Locate the cell with the specified text and output its (x, y) center coordinate. 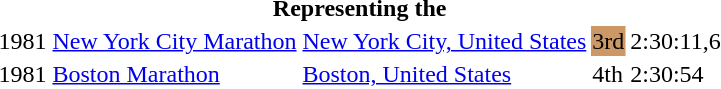
3rd (608, 41)
Boston, United States (444, 74)
Boston Marathon (174, 74)
New York City, United States (444, 41)
4th (608, 74)
New York City Marathon (174, 41)
